Identify which cell holds the provided text, then report its [x, y] central coordinate. 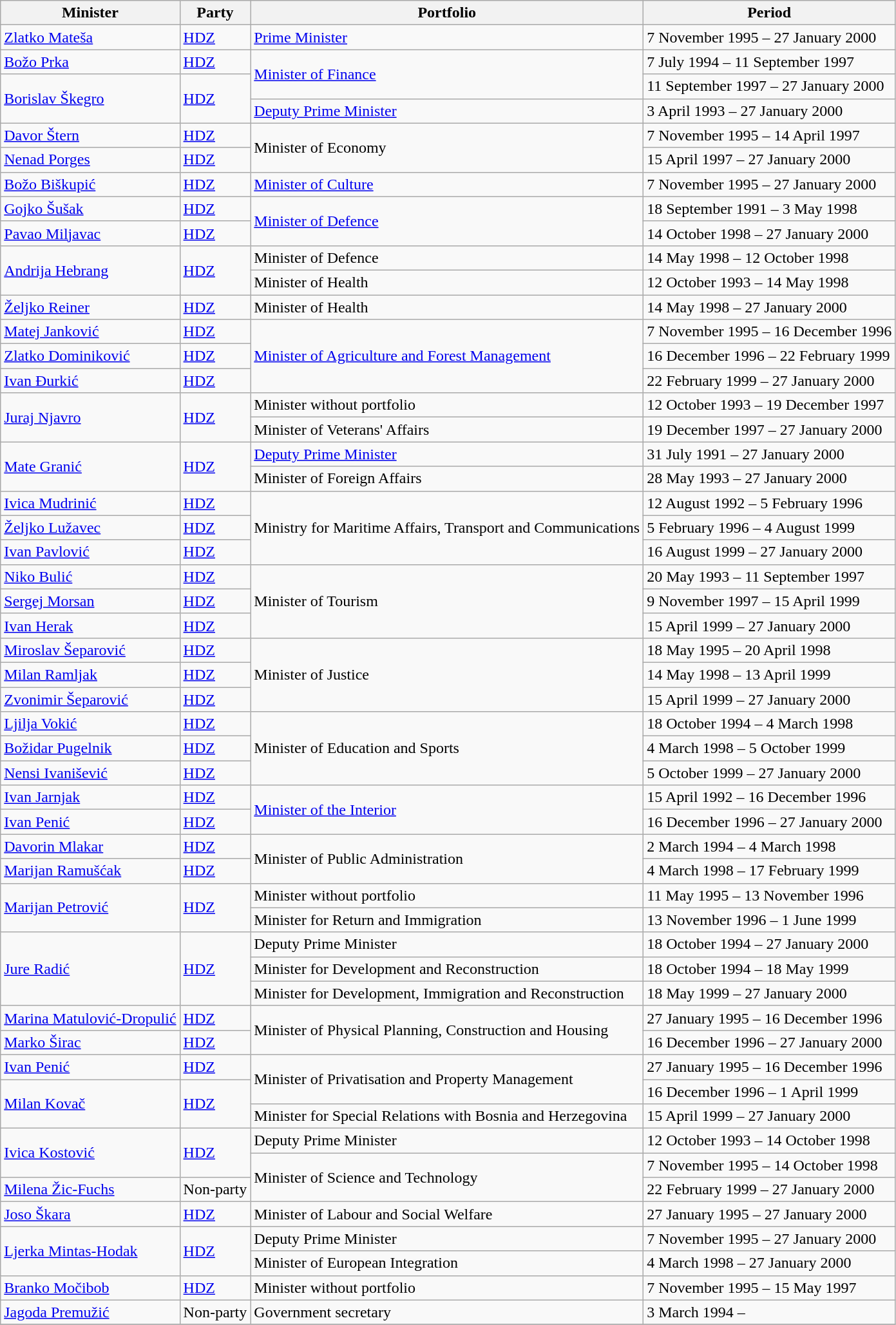
11 September 1997 – 27 January 2000 [769, 86]
Zvonimir Šeparović [90, 699]
Minister of Veterans' Affairs [447, 430]
16 December 1996 – 1 April 1999 [769, 1092]
31 July 1991 – 27 January 2000 [769, 454]
Party [215, 13]
14 October 1998 – 27 January 2000 [769, 233]
Božidar Pugelnik [90, 748]
7 November 1995 – 15 May 1997 [769, 1288]
15 April 1997 – 27 January 2000 [769, 160]
Minister of Finance [447, 74]
Milena Žic-Fuchs [90, 1190]
Minister of Physical Planning, Construction and Housing [447, 1030]
3 April 1993 – 27 January 2000 [769, 111]
Juraj Njavro [90, 417]
Ivica Mudrinić [90, 503]
Minister of European Integration [447, 1263]
Minister for Special Relations with Bosnia and Herzegovina [447, 1116]
4 March 1998 – 27 January 2000 [769, 1263]
Matej Janković [90, 332]
15 April 1992 – 16 December 1996 [769, 797]
5 October 1999 – 27 January 2000 [769, 773]
Minister of Foreign Affairs [447, 479]
14 May 1998 – 13 April 1999 [769, 674]
3 March 1994 – [769, 1312]
14 May 1998 – 27 January 2000 [769, 307]
Minister of Justice [447, 674]
13 November 1996 – 1 June 1999 [769, 920]
Ivan Pavlović [90, 552]
7 November 1995 – 14 October 1998 [769, 1165]
12 October 1993 – 19 December 1997 [769, 405]
Marijan Ramušćak [90, 871]
Minister of Science and Technology [447, 1177]
Milan Ramljak [90, 674]
Ministry for Maritime Affairs, Transport and Communications [447, 528]
Minister for Development, Immigration and Reconstruction [447, 993]
Minister of Culture [447, 184]
Minister of the Interior [447, 810]
Željko Lužavec [90, 528]
Marijan Petrović [90, 908]
Ivan Jarnjak [90, 797]
18 October 1994 – 4 March 1998 [769, 724]
Prime Minister [447, 37]
20 May 1993 – 11 September 1997 [769, 577]
18 May 1999 – 27 January 2000 [769, 993]
18 October 1994 – 18 May 1999 [769, 969]
Minister for Return and Immigration [447, 920]
Joso Škara [90, 1214]
Miroslav Šeparović [90, 650]
7 July 1994 – 11 September 1997 [769, 62]
Jagoda Premužić [90, 1312]
Jure Radić [90, 969]
Pavao Miljavac [90, 233]
Minister [90, 13]
16 August 1999 – 27 January 2000 [769, 552]
Period [769, 13]
12 October 1993 – 14 May 1998 [769, 282]
Minister of Tourism [447, 601]
Niko Bulić [90, 577]
Nenad Porges [90, 160]
Minister of Public Administration [447, 859]
28 May 1993 – 27 January 2000 [769, 479]
Government secretary [447, 1312]
7 November 1995 – 16 December 1996 [769, 332]
5 February 1996 – 4 August 1999 [769, 528]
Davor Štern [90, 135]
12 October 1993 – 14 October 1998 [769, 1141]
Ivan Đurkić [90, 381]
Marko Širac [90, 1042]
27 January 1995 – 27 January 2000 [769, 1214]
Ivan Herak [90, 625]
Nensi Ivanišević [90, 773]
Gojko Šušak [90, 209]
18 October 1994 – 27 January 2000 [769, 944]
Minister of Labour and Social Welfare [447, 1214]
Zlatko Dominiković [90, 356]
2 March 1994 – 4 March 1998 [769, 846]
7 November 1995 – 14 April 1997 [769, 135]
16 December 1996 – 22 February 1999 [769, 356]
Božo Prka [90, 62]
Ivica Kostović [90, 1153]
Sergej Morsan [90, 601]
Davorin Mlakar [90, 846]
14 May 1998 – 12 October 1998 [769, 258]
Ljerka Mintas-Hodak [90, 1251]
Zlatko Mateša [90, 37]
18 September 1991 – 3 May 1998 [769, 209]
11 May 1995 – 13 November 1996 [769, 895]
Minister of Economy [447, 148]
Željko Reiner [90, 307]
Portfolio [447, 13]
19 December 1997 – 27 January 2000 [769, 430]
Andrija Hebrang [90, 270]
Borislav Škegro [90, 99]
Milan Kovač [90, 1104]
Marina Matulović-Dropulić [90, 1018]
Minister of Education and Sports [447, 748]
Ljilja Vokić [90, 724]
Minister of Privatisation and Property Management [447, 1079]
Minister of Agriculture and Forest Management [447, 356]
4 March 1998 – 17 February 1999 [769, 871]
Minister for Development and Reconstruction [447, 969]
Božo Biškupić [90, 184]
Branko Močibob [90, 1288]
4 March 1998 – 5 October 1999 [769, 748]
18 May 1995 – 20 April 1998 [769, 650]
12 August 1992 – 5 February 1996 [769, 503]
Mate Granić [90, 466]
9 November 1997 – 15 April 1999 [769, 601]
